From the cell containing the given text, extract its center point as (X, Y) coordinate. 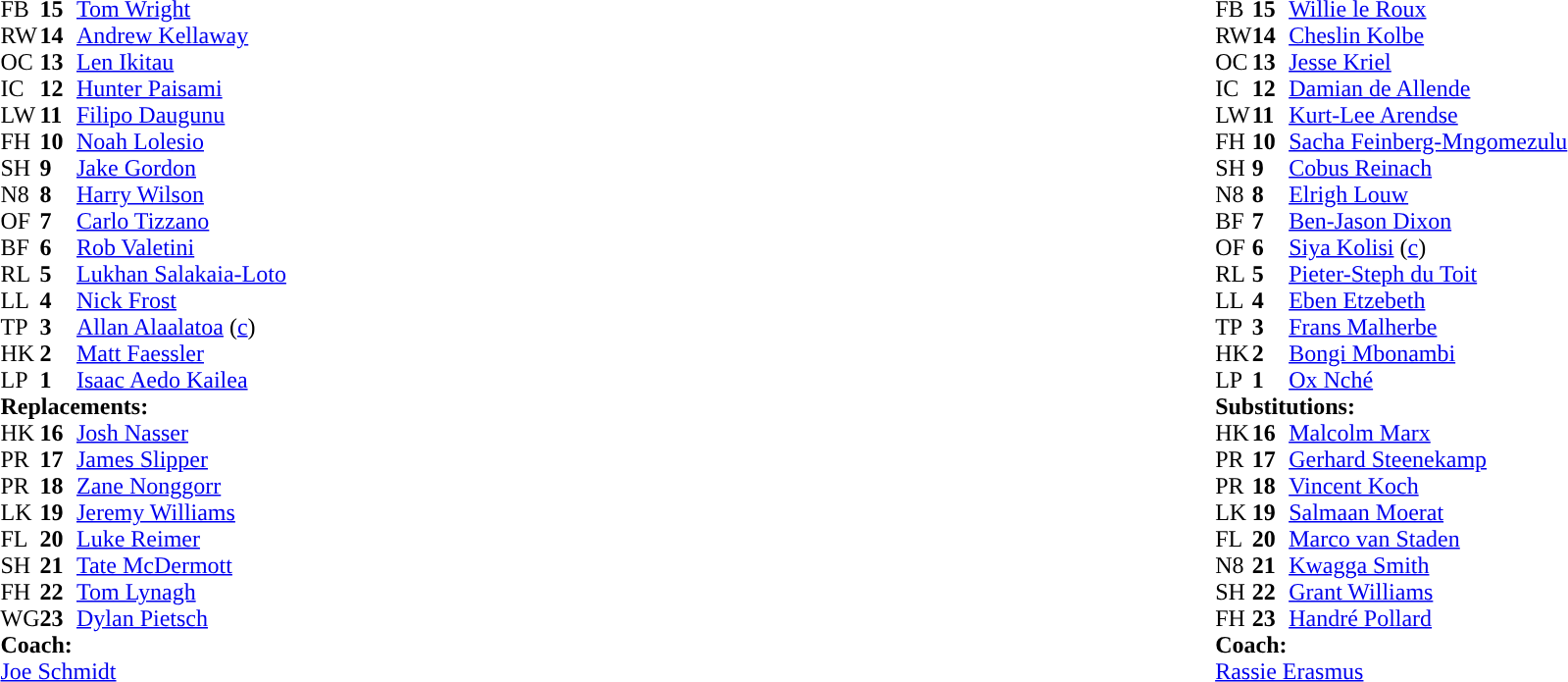
Elrigh Louw (1428, 194)
Allan Alaalatoa (c) (181, 328)
Pieter-Steph du Toit (1428, 275)
Matt Faessler (181, 353)
Harry Wilson (181, 194)
Josh Nasser (181, 434)
Replacements: (143, 406)
Isaac Aedo Kailea (181, 381)
Kwagga Smith (1428, 565)
Jesse Kriel (1428, 63)
Handré Pollard (1428, 618)
Gerhard Steenekamp (1428, 459)
Rob Valetini (181, 247)
Ox Nché (1428, 381)
Noah Lolesio (181, 141)
Siya Kolisi (c) (1428, 247)
Cheslin Kolbe (1428, 35)
Lukhan Salakaia-Loto (181, 275)
Nick Frost (181, 300)
Vincent Koch (1428, 487)
Tate McDermott (181, 565)
Salmaan Moerat (1428, 512)
Zane Nonggorr (181, 487)
Andrew Kellaway (181, 35)
Jake Gordon (181, 169)
Hunter Paisami (181, 88)
Dylan Pietsch (181, 618)
Eben Etzebeth (1428, 300)
Ben-Jason Dixon (1428, 222)
Filipo Daugunu (181, 116)
Tom Lynagh (181, 593)
Carlo Tizzano (181, 222)
Luke Reimer (181, 540)
James Slipper (181, 459)
Len Ikitau (181, 63)
Jeremy Williams (181, 512)
Kurt-Lee Arendse (1428, 116)
Frans Malherbe (1428, 328)
Bongi Mbonambi (1428, 353)
Cobus Reinach (1428, 169)
Malcolm Marx (1428, 434)
Marco van Staden (1428, 540)
WG (20, 618)
Sacha Feinberg-Mngomezulu (1428, 141)
Substitutions: (1391, 406)
Damian de Allende (1428, 88)
Grant Williams (1428, 593)
